From the cell containing the given text, extract its center point as (X, Y) coordinate. 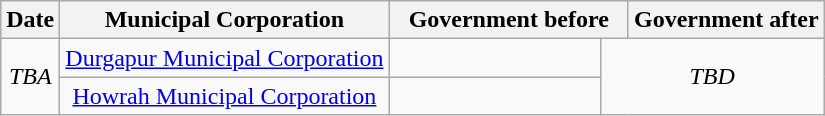
Municipal Corporation (224, 20)
Howrah Municipal Corporation (224, 96)
Government after (726, 20)
TBD (712, 77)
TBA (30, 77)
Government before (508, 20)
Date (30, 20)
Durgapur Municipal Corporation (224, 58)
